Find where the given text appears and provide that cell's center as [X, Y] coordinate. 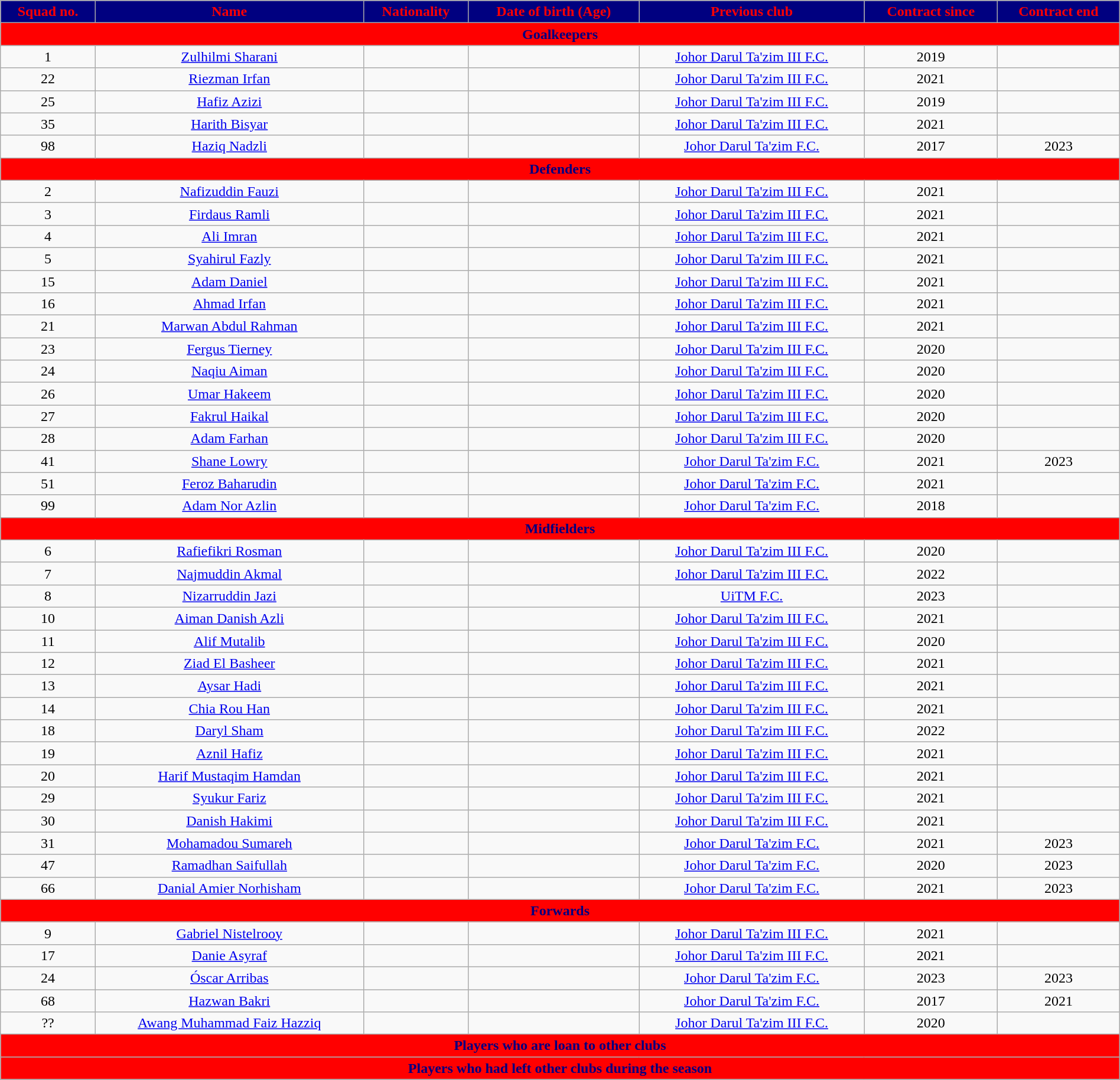
20 [48, 776]
Nizarruddin Jazi [229, 596]
30 [48, 821]
Harith Bisyar [229, 124]
19 [48, 753]
Syahirul Fazly [229, 259]
Rafiefikri Rosman [229, 551]
66 [48, 888]
Aysar Hadi [229, 686]
Forwards [560, 911]
Ali Imran [229, 236]
Najmuddin Akmal [229, 573]
Adam Farhan [229, 439]
Adam Daniel [229, 282]
Previous club [751, 12]
Nationality [416, 12]
26 [48, 394]
Umar Hakeem [229, 394]
Contract since [931, 12]
Mohamadou Sumareh [229, 843]
Defenders [560, 169]
Danie Asyraf [229, 955]
23 [48, 349]
UiTM F.C. [751, 596]
47 [48, 866]
Zulhilmi Sharani [229, 57]
5 [48, 259]
2018 [931, 506]
Firdaus Ramli [229, 214]
35 [48, 124]
Ramadhan Saifullah [229, 866]
Nafizuddin Fauzi [229, 191]
14 [48, 709]
1 [48, 57]
9 [48, 933]
Aiman Danish Azli [229, 618]
Harif Mustaqim Hamdan [229, 776]
15 [48, 282]
22 [48, 79]
11 [48, 641]
Contract end [1059, 12]
31 [48, 843]
4 [48, 236]
Midfielders [560, 528]
29 [48, 798]
Danish Hakimi [229, 821]
Squad no. [48, 12]
Fergus Tierney [229, 349]
18 [48, 731]
Fakrul Haikal [229, 416]
68 [48, 1001]
Chia Rou Han [229, 709]
Players who are loan to other clubs [560, 1046]
13 [48, 686]
21 [48, 327]
Date of birth (Age) [554, 12]
Danial Amier Norhisham [229, 888]
Syukur Fariz [229, 798]
27 [48, 416]
Gabriel Nistelrooy [229, 933]
Ziad El Basheer [229, 664]
Hazwan Bakri [229, 1001]
Goalkeepers [560, 34]
3 [48, 214]
Haziq Nadzli [229, 146]
Naqiu Aiman [229, 371]
?? [48, 1023]
99 [48, 506]
Name [229, 12]
Alif Mutalib [229, 641]
7 [48, 573]
28 [48, 439]
Players who had left other clubs during the season [560, 1068]
Ahmad Irfan [229, 304]
Adam Nor Azlin [229, 506]
41 [48, 461]
Awang Muhammad Faiz Hazziq [229, 1023]
16 [48, 304]
Óscar Arribas [229, 978]
Marwan Abdul Rahman [229, 327]
Daryl Sham [229, 731]
Aznil Hafiz [229, 753]
98 [48, 146]
Feroz Baharudin [229, 484]
8 [48, 596]
17 [48, 955]
2 [48, 191]
10 [48, 618]
25 [48, 102]
12 [48, 664]
Riezman Irfan [229, 79]
Shane Lowry [229, 461]
51 [48, 484]
6 [48, 551]
Hafiz Azizi [229, 102]
